Provide the (x, y) coordinate of the cell's center where the given text is located.  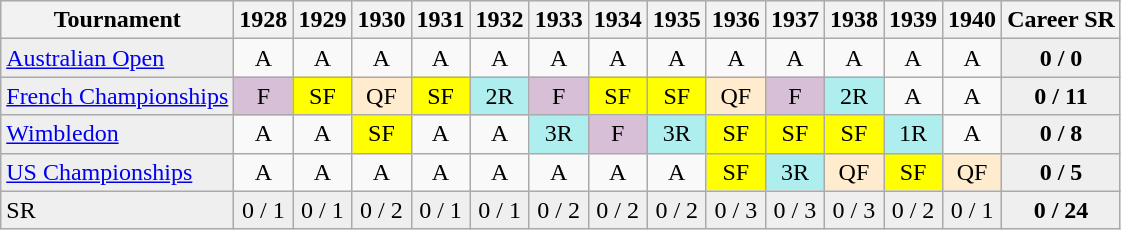
Australian Open (118, 58)
1939 (914, 20)
Tournament (118, 20)
1937 (794, 20)
1936 (736, 20)
Career SR (1062, 20)
Wimbledon (118, 134)
0 / 5 (1062, 172)
1930 (382, 20)
US Championships (118, 172)
0 / 24 (1062, 210)
SR (118, 210)
1932 (500, 20)
1931 (440, 20)
1935 (676, 20)
1934 (618, 20)
French Championships (118, 96)
1R (914, 134)
1933 (558, 20)
0 / 8 (1062, 134)
1928 (264, 20)
1940 (972, 20)
0 / 11 (1062, 96)
0 / 0 (1062, 58)
1938 (854, 20)
1929 (322, 20)
